Return (x, y) of the center of cell containing provided text 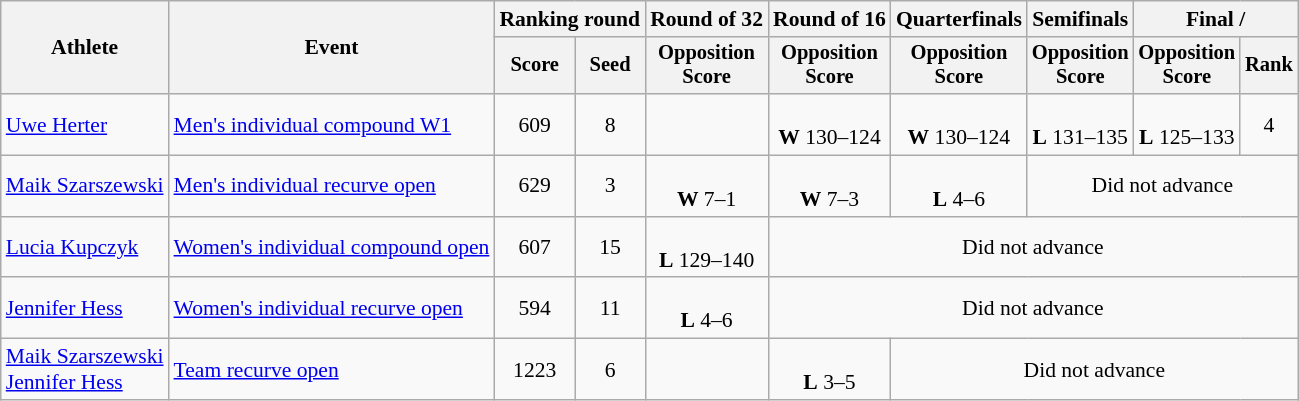
Lucia Kupczyk (85, 248)
W 7–1 (706, 186)
594 (534, 308)
Round of 16 (830, 19)
8 (610, 124)
Ranking round (570, 19)
L 129–140 (706, 248)
Maik Szarszewski (85, 186)
15 (610, 248)
629 (534, 186)
Rank (1269, 66)
Score (534, 66)
4 (1269, 124)
L 3–5 (830, 370)
Men's individual recurve open (332, 186)
3 (610, 186)
W 7–3 (830, 186)
Seed (610, 66)
1223 (534, 370)
Athlete (85, 48)
607 (534, 248)
L 131–135 (1080, 124)
Semifinals (1080, 19)
Quarterfinals (959, 19)
609 (534, 124)
Event (332, 48)
Men's individual compound W1 (332, 124)
Maik SzarszewskiJennifer Hess (85, 370)
L 125–133 (1188, 124)
Final / (1216, 19)
Women's individual compound open (332, 248)
6 (610, 370)
Round of 32 (706, 19)
Jennifer Hess (85, 308)
Team recurve open (332, 370)
Uwe Herter (85, 124)
Women's individual recurve open (332, 308)
11 (610, 308)
